For the text-containing cell, return its midpoint in [X, Y] coordinate format. 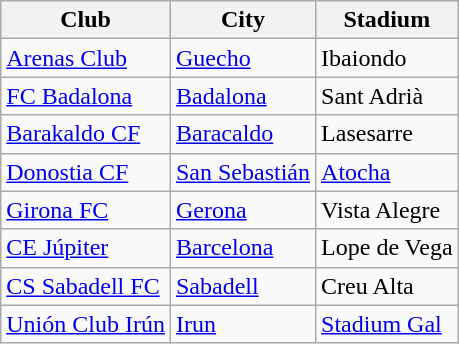
Irun [242, 324]
Barakaldo CF [86, 134]
Club [86, 20]
Donostia CF [86, 172]
Unión Club Irún [86, 324]
Badalona [242, 96]
CE Júpiter [86, 248]
Stadium [388, 20]
Guecho [242, 58]
Sabadell [242, 286]
Barcelona [242, 248]
Baracaldo [242, 134]
Gerona [242, 210]
CS Sabadell FC [86, 286]
Lasesarre [388, 134]
Girona FC [86, 210]
FC Badalona [86, 96]
Sant Adrià [388, 96]
Atocha [388, 172]
San Sebastián [242, 172]
Stadium Gal [388, 324]
City [242, 20]
Vista Alegre [388, 210]
Ibaiondo [388, 58]
Creu Alta [388, 286]
Lope de Vega [388, 248]
Arenas Club [86, 58]
